Search for the cell housing the specified text and yield its (X, Y) center coordinate. 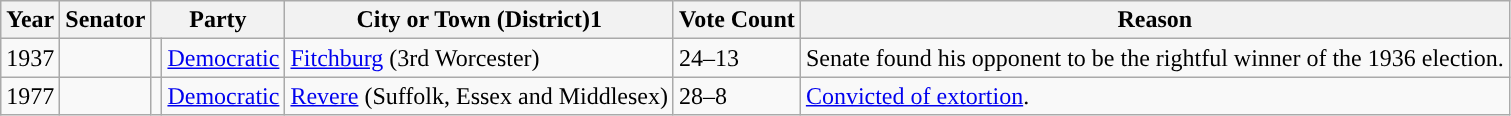
1937 (30, 58)
Senator (106, 20)
Party (218, 20)
City or Town (District)1 (480, 20)
Revere (Suffolk, Essex and Middlesex) (480, 96)
28–8 (736, 96)
Convicted of extortion. (1154, 96)
Senate found his opponent to be the rightful winner of the 1936 election. (1154, 58)
Fitchburg (3rd Worcester) (480, 58)
Vote Count (736, 20)
Reason (1154, 20)
Year (30, 20)
24–13 (736, 58)
1977 (30, 96)
